Detect which cell encompasses the target text, then output its (x, y) center coordinate. 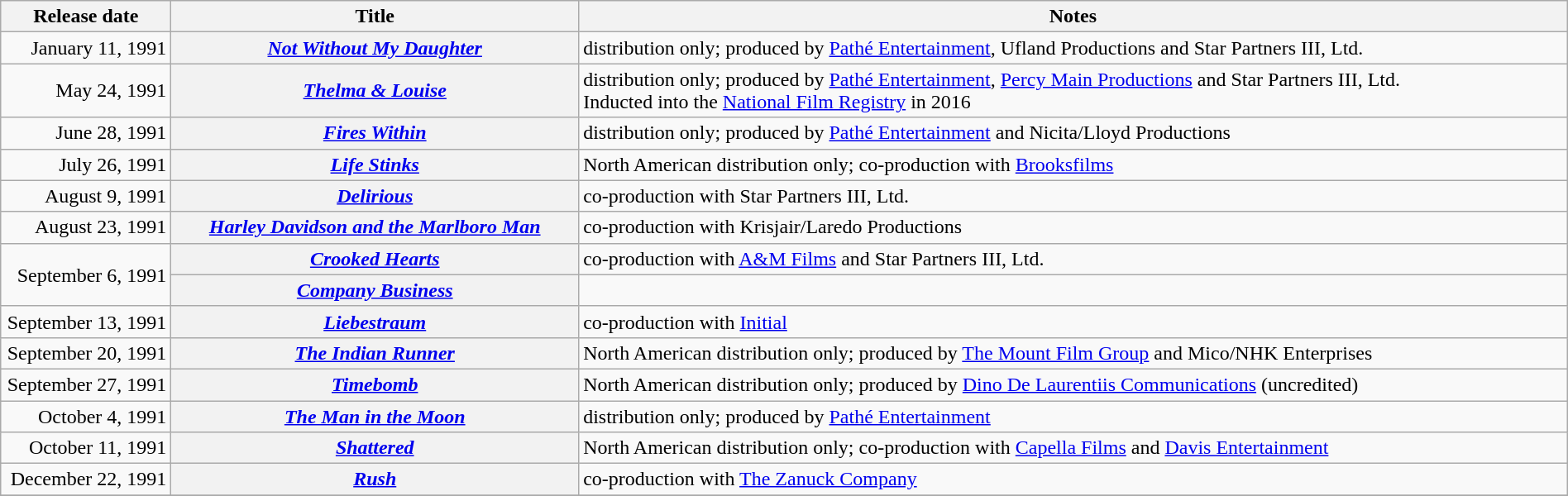
Release date (86, 17)
Thelma & Louise (375, 91)
May 24, 1991 (86, 91)
Liebestraum (375, 322)
September 6, 1991 (86, 274)
June 28, 1991 (86, 133)
Company Business (375, 290)
The Indian Runner (375, 353)
Shattered (375, 448)
September 13, 1991 (86, 322)
co-production with The Zanuck Company (1073, 479)
September 20, 1991 (86, 353)
October 11, 1991 (86, 448)
Crooked Hearts (375, 259)
July 26, 1991 (86, 165)
August 23, 1991 (86, 227)
North American distribution only; produced by The Mount Film Group and Mico/NHK Enterprises (1073, 353)
August 9, 1991 (86, 196)
October 4, 1991 (86, 416)
Notes (1073, 17)
distribution only; produced by Pathé Entertainment, Ufland Productions and Star Partners III, Ltd. (1073, 48)
Delirious (375, 196)
Timebomb (375, 384)
distribution only; produced by Pathé Entertainment and Nicita/Lloyd Productions (1073, 133)
North American distribution only; co-production with Brooksfilms (1073, 165)
September 27, 1991 (86, 384)
Not Without My Daughter (375, 48)
Life Stinks (375, 165)
distribution only; produced by Pathé Entertainment (1073, 416)
co-production with Krisjair/Laredo Productions (1073, 227)
Harley Davidson and the Marlboro Man (375, 227)
Fires Within (375, 133)
The Man in the Moon (375, 416)
December 22, 1991 (86, 479)
co-production with A&M Films and Star Partners III, Ltd. (1073, 259)
North American distribution only; co-production with Capella Films and Davis Entertainment (1073, 448)
January 11, 1991 (86, 48)
co-production with Initial (1073, 322)
North American distribution only; produced by Dino De Laurentiis Communications (uncredited) (1073, 384)
Rush (375, 479)
Title (375, 17)
co-production with Star Partners III, Ltd. (1073, 196)
